Return the [X, Y] coordinate for the center point of the cell that contains the specified text.  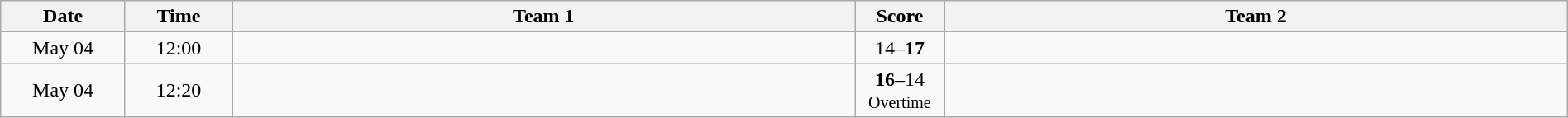
16–14Overtime [900, 91]
12:00 [179, 48]
Team 1 [544, 17]
Team 2 [1256, 17]
14–17 [900, 48]
Time [179, 17]
12:20 [179, 91]
Date [63, 17]
Score [900, 17]
